Return [X, Y] of the center of cell containing provided text 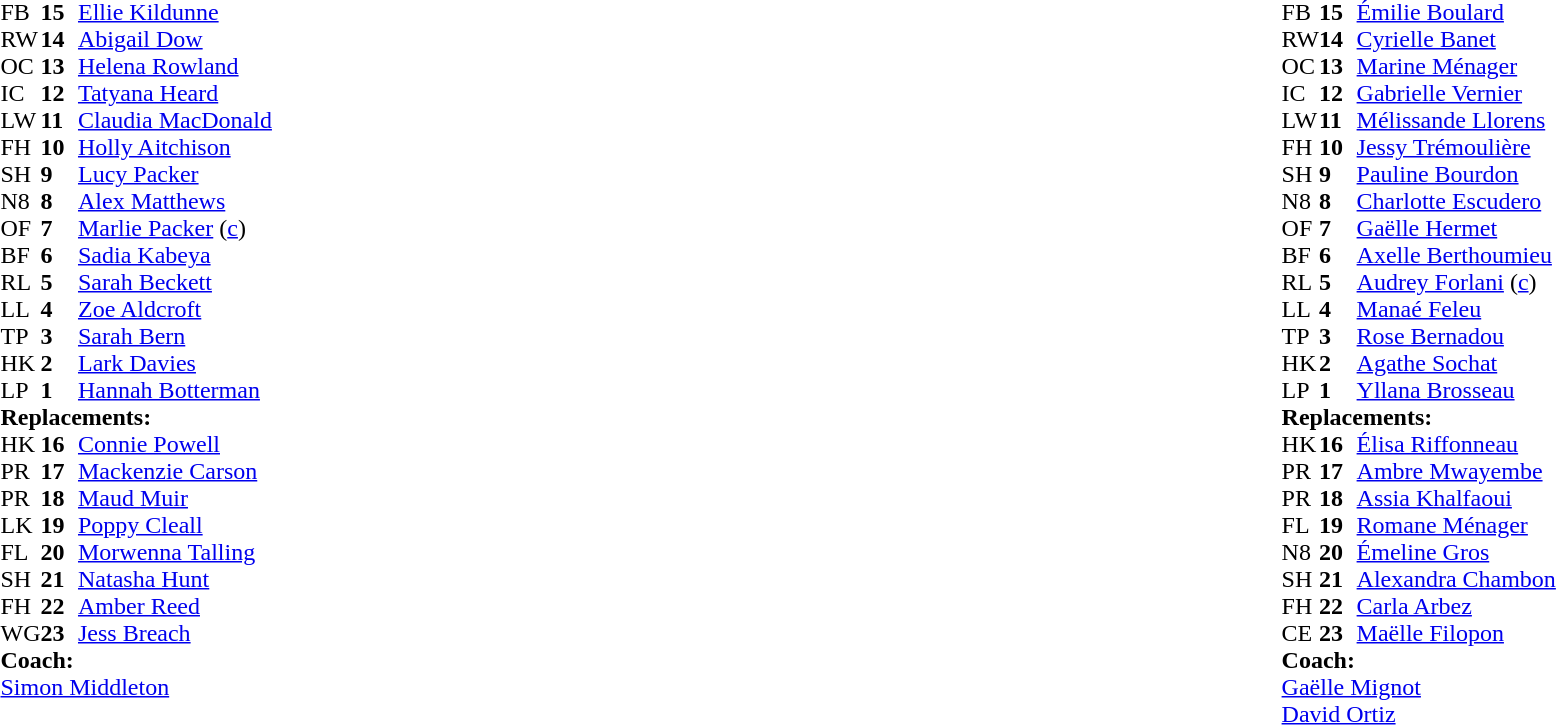
Mélissande Llorens [1456, 120]
Gabrielle Vernier [1456, 94]
Marine Ménager [1456, 66]
Cyrielle Banet [1456, 40]
Ambre Mwayembe [1456, 472]
Abigail Dow [175, 40]
Natasha Hunt [175, 580]
Morwenna Talling [175, 552]
Tatyana Heard [175, 94]
Connie Powell [175, 444]
Alexandra Chambon [1456, 580]
Poppy Cleall [175, 526]
Agathe Sochat [1456, 364]
Amber Reed [175, 606]
Marlie Packer (c) [175, 228]
CE [1301, 634]
WG [20, 634]
LK [20, 526]
Assia Khalfaoui [1456, 498]
Alex Matthews [175, 202]
Rose Bernadou [1456, 336]
Zoe Aldcroft [175, 310]
Claudia MacDonald [175, 120]
Jess Breach [175, 634]
Axelle Berthoumieu [1456, 256]
Holly Aitchison [175, 148]
Yllana Brosseau [1456, 390]
Maud Muir [175, 498]
Sarah Beckett [175, 282]
Hannah Botterman [175, 390]
Lark Davies [175, 364]
Mackenzie Carson [175, 472]
Audrey Forlani (c) [1456, 282]
Gaëlle Hermet [1456, 228]
Émeline Gros [1456, 552]
Sarah Bern [175, 336]
Maëlle Filopon [1456, 634]
Carla Arbez [1456, 606]
Élisa Riffonneau [1456, 444]
Lucy Packer [175, 174]
Romane Ménager [1456, 526]
Simon Middleton [136, 688]
Jessy Trémoulière [1456, 148]
Sadia Kabeya [175, 256]
Pauline Bourdon [1456, 174]
Charlotte Escudero [1456, 202]
Helena Rowland [175, 66]
Manaé Feleu [1456, 310]
